Locate the cell with the specified text and output its (X, Y) center coordinate. 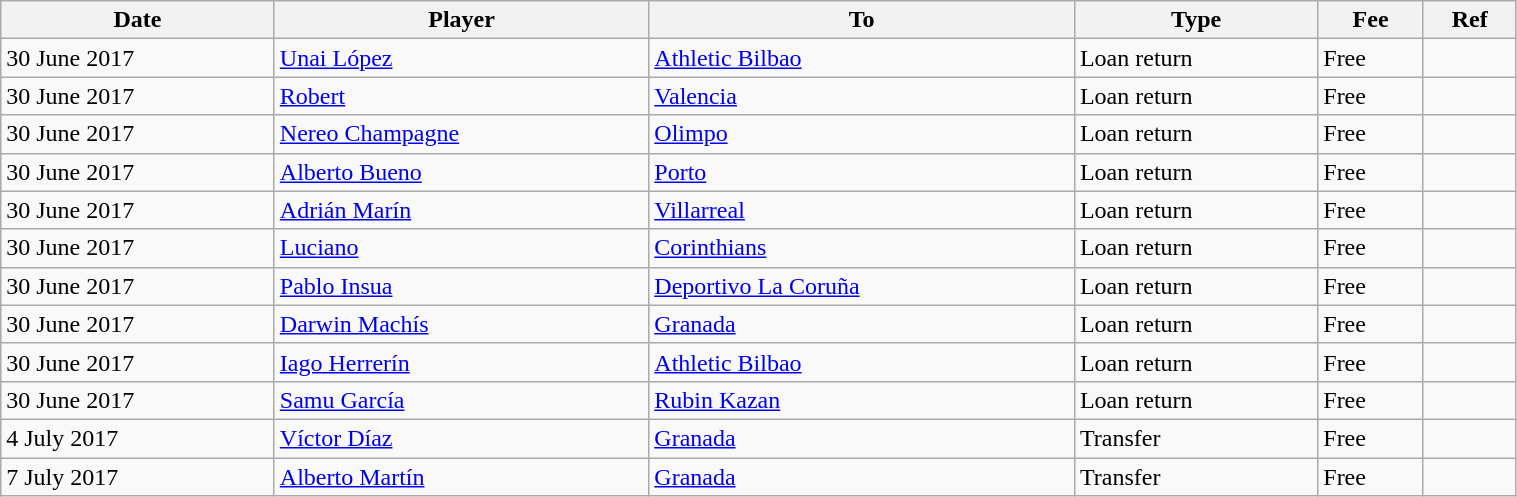
Alberto Martín (461, 477)
Robert (461, 96)
Unai López (461, 58)
Valencia (862, 96)
Samu García (461, 400)
Iago Herrerín (461, 362)
Ref (1470, 20)
Deportivo La Coruña (862, 286)
Type (1196, 20)
Date (138, 20)
4 July 2017 (138, 438)
Darwin Machís (461, 324)
Pablo Insua (461, 286)
Nereo Champagne (461, 134)
Alberto Bueno (461, 172)
Luciano (461, 248)
Rubin Kazan (862, 400)
Porto (862, 172)
Corinthians (862, 248)
Fee (1371, 20)
Villarreal (862, 210)
Adrián Marín (461, 210)
To (862, 20)
Player (461, 20)
7 July 2017 (138, 477)
Olimpo (862, 134)
Víctor Díaz (461, 438)
